Output the (X, Y) coordinate of the center of the cell containing the given text.  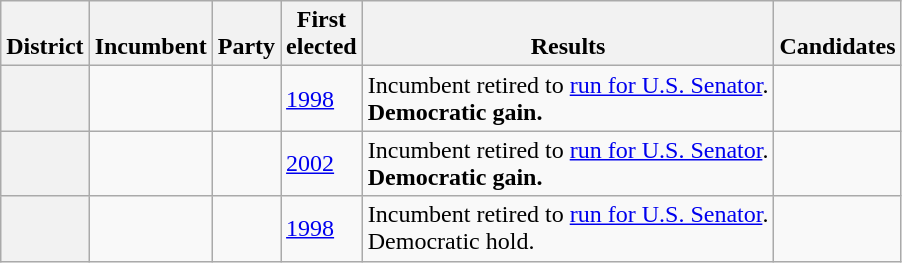
District (45, 34)
Candidates (838, 34)
Incumbent (150, 34)
Party (246, 34)
Incumbent retired to run for U.S. Senator.Democratic hold. (568, 228)
Results (568, 34)
2002 (322, 164)
Firstelected (322, 34)
